Scan for the cell matching the given text and deliver its [x, y] coordinate at center. 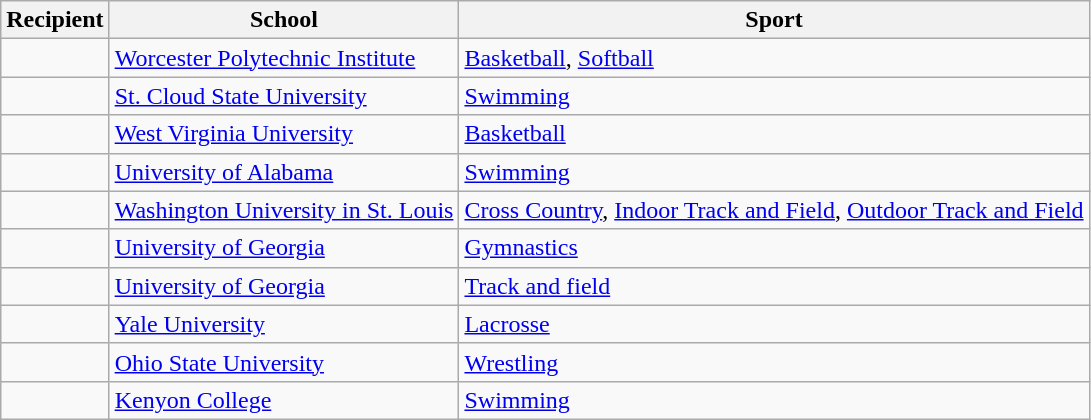
Ohio State University [284, 362]
Cross Country, Indoor Track and Field, Outdoor Track and Field [774, 210]
School [284, 20]
Kenyon College [284, 400]
Lacrosse [774, 324]
St. Cloud State University [284, 96]
Recipient [55, 20]
Track and field [774, 286]
Basketball, Softball [774, 58]
University of Alabama [284, 172]
Wrestling [774, 362]
Worcester Polytechnic Institute [284, 58]
Yale University [284, 324]
Washington University in St. Louis [284, 210]
Gymnastics [774, 248]
Basketball [774, 134]
Sport [774, 20]
West Virginia University [284, 134]
